Output the (x, y) coordinate of the center of the cell containing the given text.  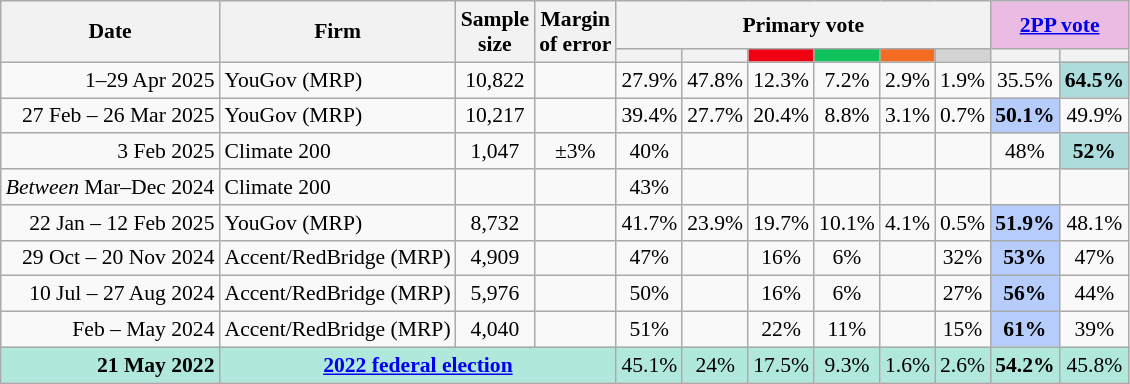
53% (1024, 258)
Primary vote (803, 25)
11% (847, 330)
Feb – May 2024 (110, 330)
4.1% (908, 223)
5,976 (495, 294)
19.7% (781, 223)
51.9% (1024, 223)
64.5% (1094, 80)
2PP vote (1060, 25)
0.7% (962, 116)
27 Feb – 26 Mar 2025 (110, 116)
2.6% (962, 365)
49.9% (1094, 116)
8,732 (495, 223)
50.1% (1024, 116)
1,047 (495, 152)
2022 federal election (418, 365)
4,040 (495, 330)
Firm (337, 32)
29 Oct – 20 Nov 2024 (110, 258)
41.7% (649, 223)
15% (962, 330)
23.9% (715, 223)
27.7% (715, 116)
12.3% (781, 80)
17.5% (781, 365)
22 Jan – 12 Feb 2025 (110, 223)
10,822 (495, 80)
Between Mar–Dec 2024 (110, 187)
1–29 Apr 2025 (110, 80)
10,217 (495, 116)
43% (649, 187)
44% (1094, 294)
24% (715, 365)
20.4% (781, 116)
9.3% (847, 365)
48% (1024, 152)
52% (1094, 152)
3.1% (908, 116)
27% (962, 294)
40% (649, 152)
1.9% (962, 80)
50% (649, 294)
10.1% (847, 223)
21 May 2022 (110, 365)
47.8% (715, 80)
45.1% (649, 365)
35.5% (1024, 80)
2.9% (908, 80)
Date (110, 32)
±3% (575, 152)
7.2% (847, 80)
54.2% (1024, 365)
Marginof error (575, 32)
22% (781, 330)
56% (1024, 294)
4,909 (495, 258)
48.1% (1094, 223)
27.9% (649, 80)
45.8% (1094, 365)
1.6% (908, 365)
39% (1094, 330)
39.4% (649, 116)
Samplesize (495, 32)
8.8% (847, 116)
32% (962, 258)
51% (649, 330)
0.5% (962, 223)
3 Feb 2025 (110, 152)
10 Jul – 27 Aug 2024 (110, 294)
61% (1024, 330)
